For the text-containing cell, return its midpoint in (x, y) coordinate format. 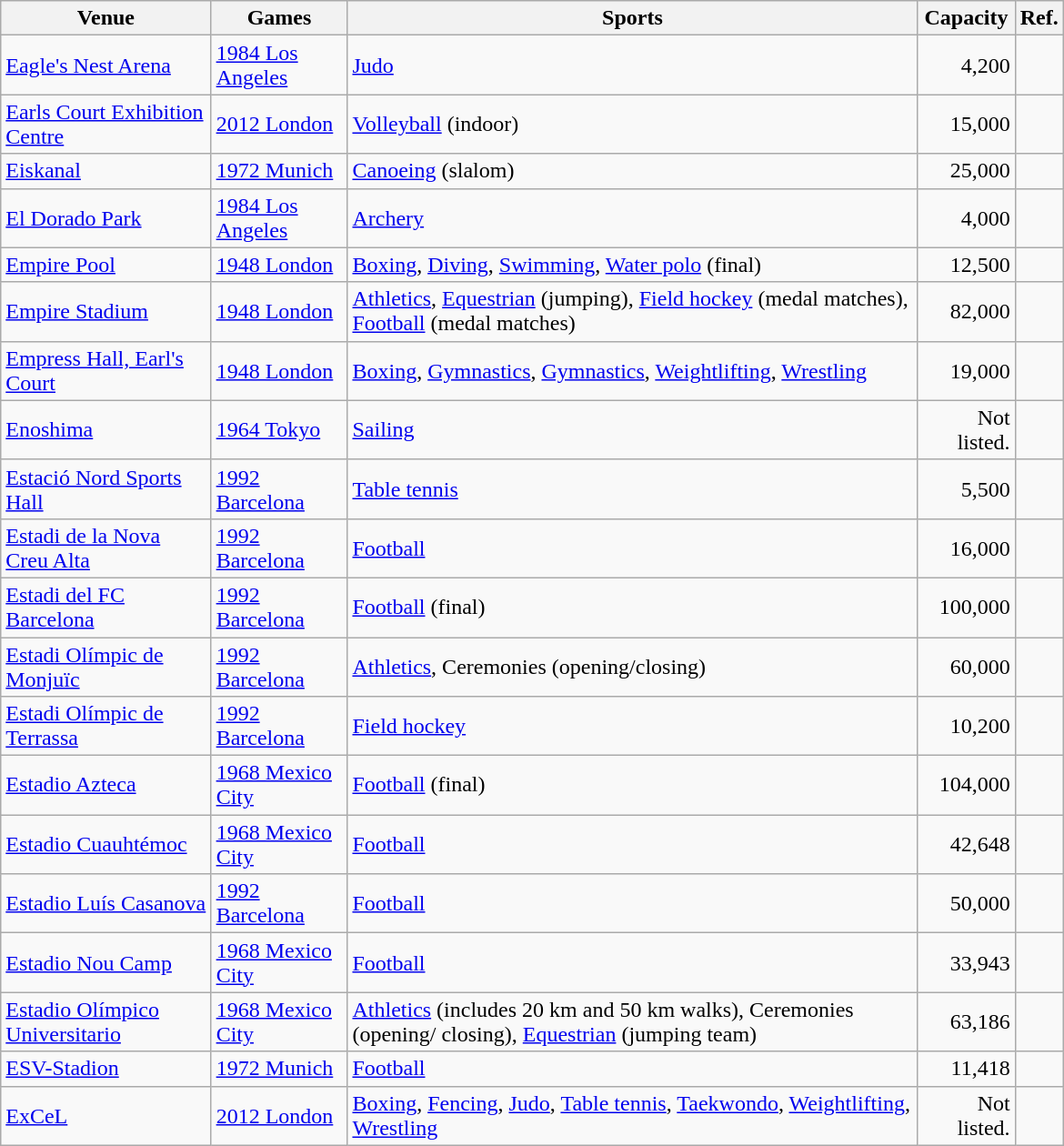
Eiskanal (105, 171)
Athletics (includes 20 km and 50 km walks), Ceremonies (opening/ closing), Equestrian (jumping team) (633, 1022)
15,000 (966, 124)
19,000 (966, 371)
5,500 (966, 489)
ExCeL (105, 1115)
Estadi Olímpic de Terrassa (105, 726)
Estadio Olímpico Universitario (105, 1022)
Estadio Cuauhtémoc (105, 844)
100,000 (966, 608)
Boxing, Fencing, Judo, Table tennis, Taekwondo, Weightlifting, Wrestling (633, 1115)
Sailing (633, 429)
63,186 (966, 1022)
Empire Pool (105, 265)
Capacity (966, 18)
16,000 (966, 548)
Boxing, Diving, Swimming, Water polo (final) (633, 265)
Venue (105, 18)
Field hockey (633, 726)
4,200 (966, 65)
Eagle's Nest Arena (105, 65)
Athletics, Ceremonies (opening/closing) (633, 666)
Estadi del FC Barcelona (105, 608)
11,418 (966, 1069)
Sports (633, 18)
60,000 (966, 666)
Boxing, Gymnastics, Gymnastics, Weightlifting, Wrestling (633, 371)
Athletics, Equestrian (jumping), Field hockey (medal matches), Football (medal matches) (633, 311)
Estadio Azteca (105, 786)
Empire Stadium (105, 311)
1964 Tokyo (279, 429)
Judo (633, 65)
50,000 (966, 904)
4,000 (966, 218)
104,000 (966, 786)
Games (279, 18)
Volleyball (indoor) (633, 124)
Ref. (1039, 18)
Estadio Luís Casanova (105, 904)
Estació Nord Sports Hall (105, 489)
Earls Court Exhibition Centre (105, 124)
Archery (633, 218)
25,000 (966, 171)
Enoshima (105, 429)
Estadi Olímpic de Monjuïc (105, 666)
ESV-Stadion (105, 1069)
82,000 (966, 311)
12,500 (966, 265)
10,200 (966, 726)
42,648 (966, 844)
Table tennis (633, 489)
Estadio Nou Camp (105, 962)
33,943 (966, 962)
Canoeing (slalom) (633, 171)
Estadi de la Nova Creu Alta (105, 548)
Empress Hall, Earl's Court (105, 371)
El Dorado Park (105, 218)
